Extract the (X, Y) coordinate from the center of the cell holding the provided text.  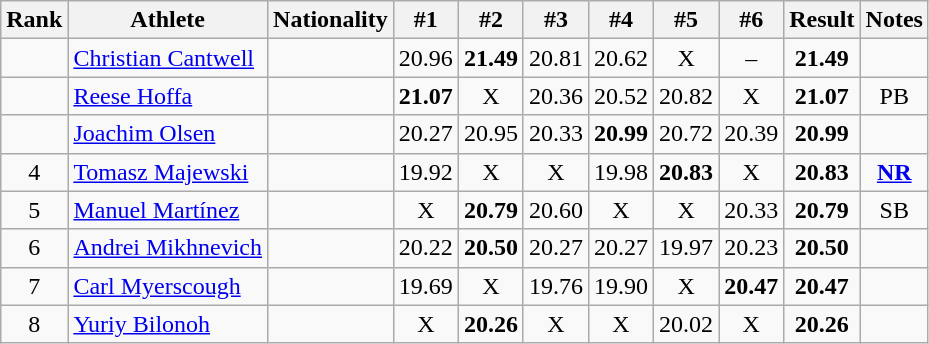
Joachim Olsen (168, 134)
Yuriy Bilonoh (168, 324)
#3 (556, 20)
Result (822, 20)
20.82 (686, 96)
Notes (894, 20)
4 (34, 172)
20.36 (556, 96)
19.90 (620, 286)
Carl Myerscough (168, 286)
#6 (752, 20)
Manuel Martínez (168, 210)
19.98 (620, 172)
20.52 (620, 96)
20.72 (686, 134)
Andrei Mikhnevich (168, 248)
NR (894, 172)
19.97 (686, 248)
Tomasz Majewski (168, 172)
20.02 (686, 324)
20.60 (556, 210)
19.76 (556, 286)
#1 (426, 20)
Rank (34, 20)
#2 (490, 20)
#5 (686, 20)
Christian Cantwell (168, 58)
Athlete (168, 20)
20.96 (426, 58)
5 (34, 210)
20.62 (620, 58)
19.69 (426, 286)
#4 (620, 20)
– (752, 58)
20.81 (556, 58)
20.23 (752, 248)
Nationality (331, 20)
6 (34, 248)
20.39 (752, 134)
Reese Hoffa (168, 96)
19.92 (426, 172)
20.22 (426, 248)
8 (34, 324)
SB (894, 210)
PB (894, 96)
20.95 (490, 134)
7 (34, 286)
